Pinpoint the cell where the given text exists, returning its (x, y) midpoint coordinate. 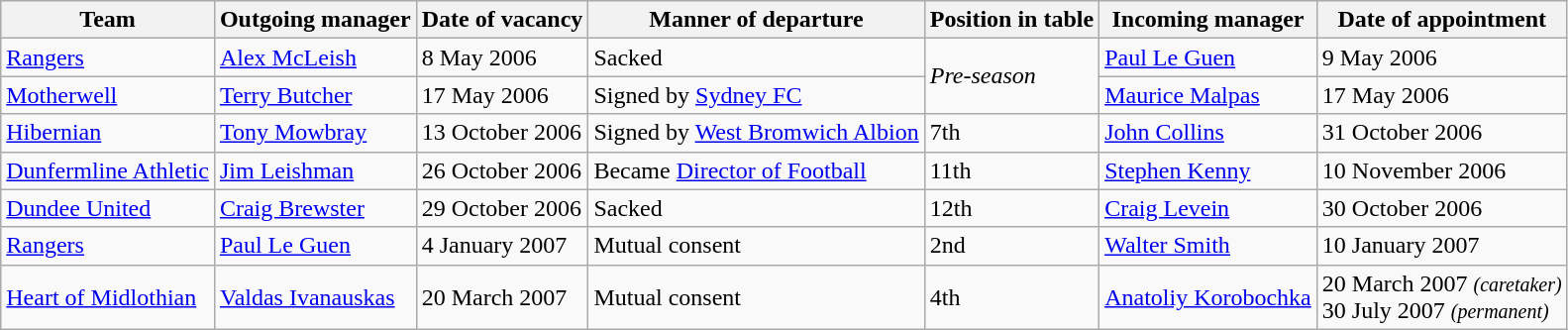
Date of appointment (1442, 20)
7th (1011, 133)
30 October 2006 (1442, 208)
Valdas Ivanauskas (315, 297)
Signed by West Bromwich Albion (757, 133)
Dunfermline Athletic (108, 170)
Tony Mowbray (315, 133)
9 May 2006 (1442, 57)
Walter Smith (1208, 246)
Maurice Malpas (1208, 95)
Craig Levein (1208, 208)
Team (108, 20)
Pre-season (1011, 76)
20 March 2007 (502, 297)
Anatoliy Korobochka (1208, 297)
Hibernian (108, 133)
Heart of Midlothian (108, 297)
Stephen Kenny (1208, 170)
29 October 2006 (502, 208)
4 January 2007 (502, 246)
4th (1011, 297)
10 November 2006 (1442, 170)
John Collins (1208, 133)
Outgoing manager (315, 20)
10 January 2007 (1442, 246)
12th (1011, 208)
Date of vacancy (502, 20)
2nd (1011, 246)
26 October 2006 (502, 170)
Signed by Sydney FC (757, 95)
31 October 2006 (1442, 133)
Incoming manager (1208, 20)
11th (1011, 170)
Terry Butcher (315, 95)
Dundee United (108, 208)
13 October 2006 (502, 133)
Jim Leishman (315, 170)
Became Director of Football (757, 170)
Motherwell (108, 95)
20 March 2007 (caretaker)30 July 2007 (permanent) (1442, 297)
Manner of departure (757, 20)
Alex McLeish (315, 57)
Position in table (1011, 20)
Craig Brewster (315, 208)
8 May 2006 (502, 57)
